Detect which cell encompasses the target text, then output its [X, Y] center coordinate. 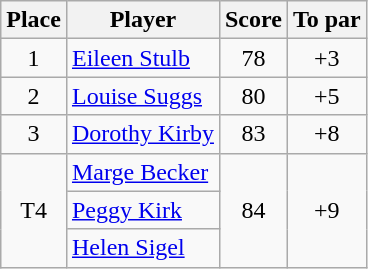
Peggy Kirk [142, 210]
3 [34, 134]
Louise Suggs [142, 96]
+8 [326, 134]
+9 [326, 210]
83 [253, 134]
84 [253, 210]
Helen Sigel [142, 248]
2 [34, 96]
To par [326, 20]
78 [253, 58]
Dorothy Kirby [142, 134]
Marge Becker [142, 172]
T4 [34, 210]
+5 [326, 96]
80 [253, 96]
1 [34, 58]
Eileen Stulb [142, 58]
Player [142, 20]
Score [253, 20]
+3 [326, 58]
Place [34, 20]
